Find where the given text appears and provide that cell's center as [X, Y] coordinate. 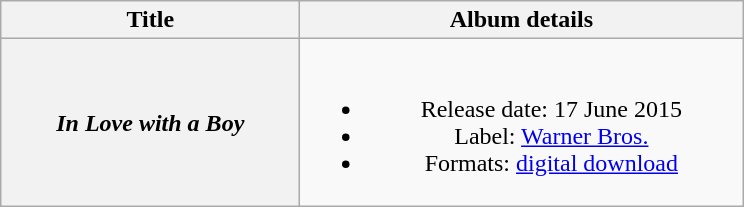
In Love with a Boy [150, 122]
Title [150, 20]
Release date: 17 June 2015Label: Warner Bros.Formats: digital download [522, 122]
Album details [522, 20]
